Detect which cell encompasses the target text, then output its [x, y] center coordinate. 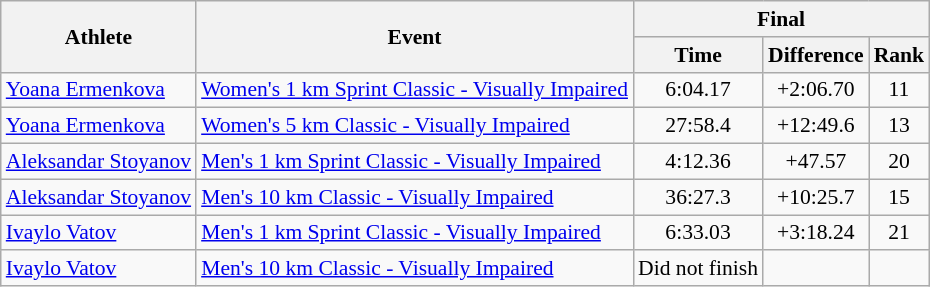
Event [414, 36]
20 [900, 162]
Women's 1 km Sprint Classic - Visually Impaired [414, 90]
4:12.36 [698, 162]
+2:06.70 [816, 90]
15 [900, 197]
Athlete [98, 36]
Women's 5 km Classic - Visually Impaired [414, 126]
+47.57 [816, 162]
21 [900, 233]
Did not finish [698, 269]
+12:49.6 [816, 126]
27:58.4 [698, 126]
Final [781, 19]
11 [900, 90]
Time [698, 55]
Rank [900, 55]
36:27.3 [698, 197]
Difference [816, 55]
6:04.17 [698, 90]
+3:18.24 [816, 233]
+10:25.7 [816, 197]
13 [900, 126]
6:33.03 [698, 233]
